Return [x, y] of the center of cell containing provided text 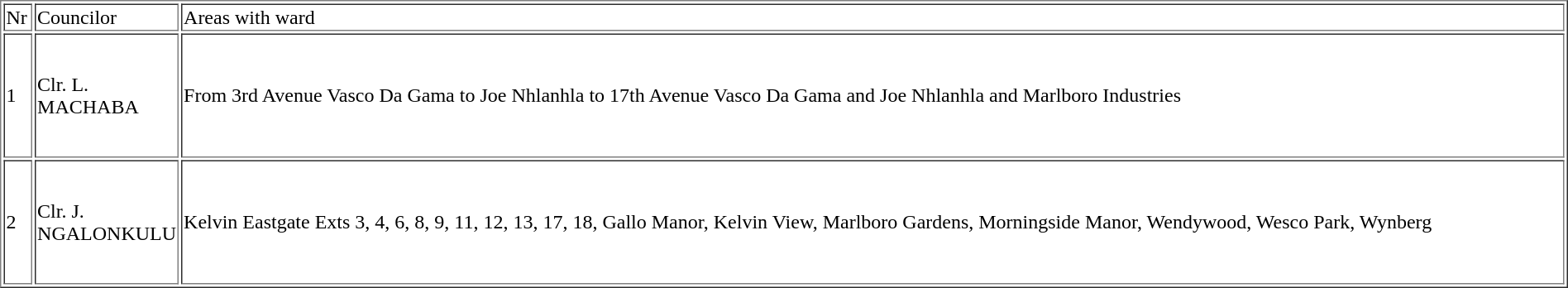
Clr. J. NGALONKULU [107, 223]
Clr. L. MACHABA [107, 95]
Councilor [107, 17]
Kelvin Eastgate Exts 3, 4, 6, 8, 9, 11, 12, 13, 17, 18, Gallo Manor, Kelvin View, Marlboro Gardens, Morningside Manor, Wendywood, Wesco Park, Wynberg [872, 223]
Areas with ward [872, 17]
1 [18, 95]
Nr [18, 17]
From 3rd Avenue Vasco Da Gama to Joe Nhlanhla to 17th Avenue Vasco Da Gama and Joe Nhlanhla and Marlboro Industries [872, 95]
2 [18, 223]
